Return the [X, Y] coordinate for the center point of the cell that contains the specified text.  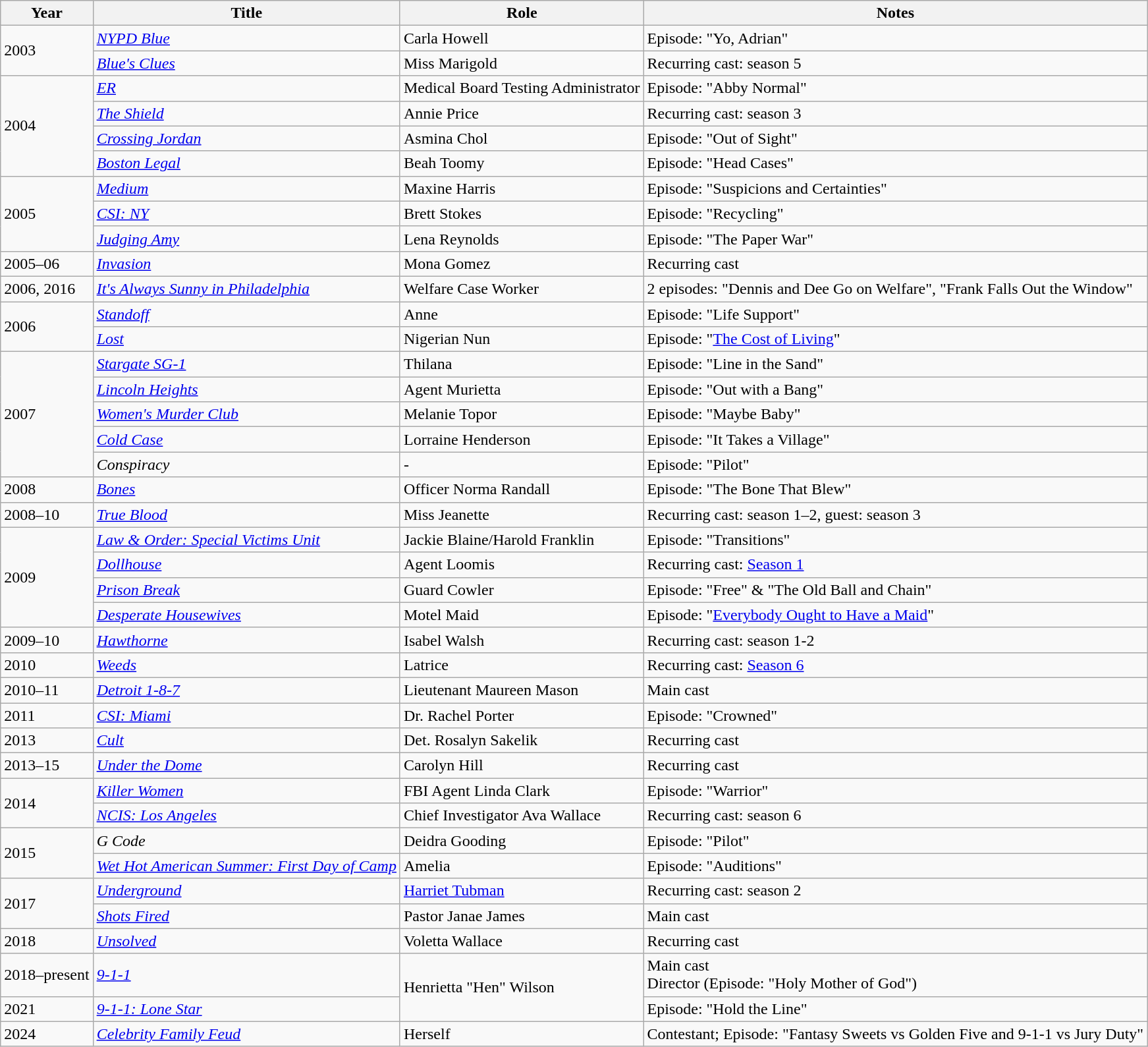
Amelia [522, 866]
Episode: "Free" & "The Old Ball and Chain" [896, 590]
Lorraine Henderson [522, 439]
NYPD Blue [246, 38]
Recurring cast: Season 6 [896, 665]
Lost [246, 339]
2005–06 [47, 264]
Under the Dome [246, 766]
Carolyn Hill [522, 766]
Prison Break [246, 590]
2015 [47, 853]
2009 [47, 577]
Law & Order: Special Victims Unit [246, 540]
2008–10 [47, 515]
Episode: "Abby Normal" [896, 88]
Isabel Walsh [522, 640]
Recurring cast: season 2 [896, 891]
Episode: "Auditions" [896, 866]
Episode: "Transitions" [896, 540]
Episode: "Hold the Line" [896, 1009]
CSI: Miami [246, 715]
Thilana [522, 364]
2010 [47, 665]
Anne [522, 314]
Weeds [246, 665]
Main cast Director (Episode: "Holy Mother of God") [896, 975]
Episode: "Maybe Baby" [896, 414]
G Code [246, 841]
Notes [896, 13]
Recurring cast: Season 1 [896, 565]
Crossing Jordan [246, 138]
NCIS: Los Angeles [246, 816]
Lincoln Heights [246, 389]
9-1-1: Lone Star [246, 1009]
Episode: "Yo, Adrian" [896, 38]
Conspiracy [246, 465]
Medical Board Testing Administrator [522, 88]
Medium [246, 188]
Dollhouse [246, 565]
2003 [47, 51]
Mona Gomez [522, 264]
Cold Case [246, 439]
2018–present [47, 975]
Episode: "The Bone That Blew" [896, 490]
Episode: "Crowned" [896, 715]
ER [246, 88]
True Blood [246, 515]
Title [246, 13]
2005 [47, 213]
FBI Agent Linda Clark [522, 791]
Agent Murietta [522, 389]
Episode: "Line in the Sand" [896, 364]
Stargate SG-1 [246, 364]
Recurring cast: season 3 [896, 113]
Women's Murder Club [246, 414]
2011 [47, 715]
Welfare Case Worker [522, 289]
Lieutenant Maureen Mason [522, 690]
Nigerian Nun [522, 339]
2004 [47, 126]
Motel Maid [522, 615]
2024 [47, 1034]
Episode: "Warrior" [896, 791]
Harriet Tubman [522, 891]
Episode: "Everybody Ought to Have a Maid" [896, 615]
CSI: NY [246, 213]
Henrietta "Hen" Wilson [522, 987]
Judging Amy [246, 239]
Episode: "Out of Sight" [896, 138]
Year [47, 13]
Agent Loomis [522, 565]
Shots Fired [246, 916]
Invasion [246, 264]
Celebrity Family Feud [246, 1034]
Carla Howell [522, 38]
Blue's Clues [246, 63]
Standoff [246, 314]
Guard Cowler [522, 590]
2010–11 [47, 690]
Recurring cast: season 1–2, guest: season 3 [896, 515]
Role [522, 13]
2009–10 [47, 640]
- [522, 465]
Recurring cast: season 1-2 [896, 640]
Episode: "It Takes a Village" [896, 439]
Episode: "Head Cases" [896, 163]
2021 [47, 1009]
2018 [47, 941]
Dr. Rachel Porter [522, 715]
Det. Rosalyn Sakelik [522, 741]
9-1-1 [246, 975]
2006, 2016 [47, 289]
Asmina Chol [522, 138]
It's Always Sunny in Philadelphia [246, 289]
2014 [47, 803]
Boston Legal [246, 163]
Officer Norma Randall [522, 490]
Bones [246, 490]
Latrice [522, 665]
Detroit 1-8-7 [246, 690]
The Shield [246, 113]
Episode: "Out with a Bang" [896, 389]
Chief Investigator Ava Wallace [522, 816]
Underground [246, 891]
2013 [47, 741]
Episode: "Recycling" [896, 213]
Contestant; Episode: "Fantasy Sweets vs Golden Five and 9-1-1 vs Jury Duty" [896, 1034]
Voletta Wallace [522, 941]
Recurring cast: season 5 [896, 63]
Desperate Housewives [246, 615]
2008 [47, 490]
2013–15 [47, 766]
Herself [522, 1034]
2006 [47, 327]
Unsolved [246, 941]
Melanie Topor [522, 414]
Deidra Gooding [522, 841]
Beah Toomy [522, 163]
Episode: "Suspicions and Certainties" [896, 188]
Episode: "The Cost of Living" [896, 339]
Hawthorne [246, 640]
Lena Reynolds [522, 239]
Recurring cast: season 6 [896, 816]
2007 [47, 414]
Brett Stokes [522, 213]
Episode: "Life Support" [896, 314]
Pastor Janae James [522, 916]
Miss Marigold [522, 63]
Killer Women [246, 791]
2017 [47, 903]
Episode: "The Paper War" [896, 239]
Annie Price [522, 113]
Wet Hot American Summer: First Day of Camp [246, 866]
Maxine Harris [522, 188]
Jackie Blaine/Harold Franklin [522, 540]
2 episodes: "Dennis and Dee Go on Welfare", "Frank Falls Out the Window" [896, 289]
Miss Jeanette [522, 515]
Cult [246, 741]
